Pinpoint the cell where the given text exists, returning its [x, y] midpoint coordinate. 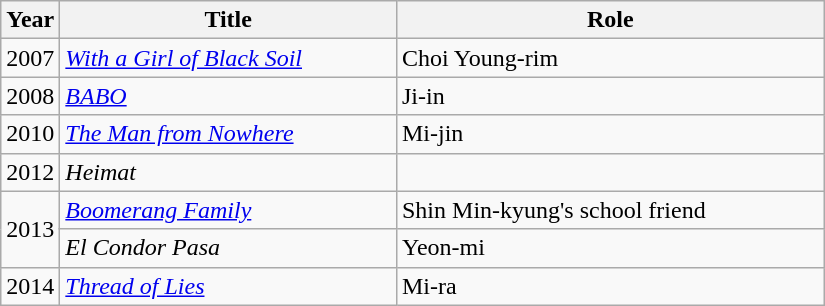
2010 [30, 134]
With a Girl of Black Soil [228, 58]
2007 [30, 58]
2008 [30, 96]
El Condor Pasa [228, 248]
Choi Young-rim [610, 58]
Ji-in [610, 96]
Mi-jin [610, 134]
Shin Min-kyung's school friend [610, 210]
Heimat [228, 172]
Year [30, 20]
2014 [30, 286]
Role [610, 20]
2012 [30, 172]
The Man from Nowhere [228, 134]
BABO [228, 96]
Boomerang Family [228, 210]
Mi-ra [610, 286]
Thread of Lies [228, 286]
2013 [30, 229]
Title [228, 20]
Yeon-mi [610, 248]
